Return [X, Y] of the center of cell containing provided text 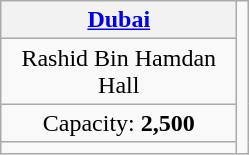
Rashid Bin Hamdan Hall [119, 72]
Capacity: 2,500 [119, 123]
Dubai [119, 20]
